Capture the cell that displays the provided text and extract its (x, y) central coordinate. 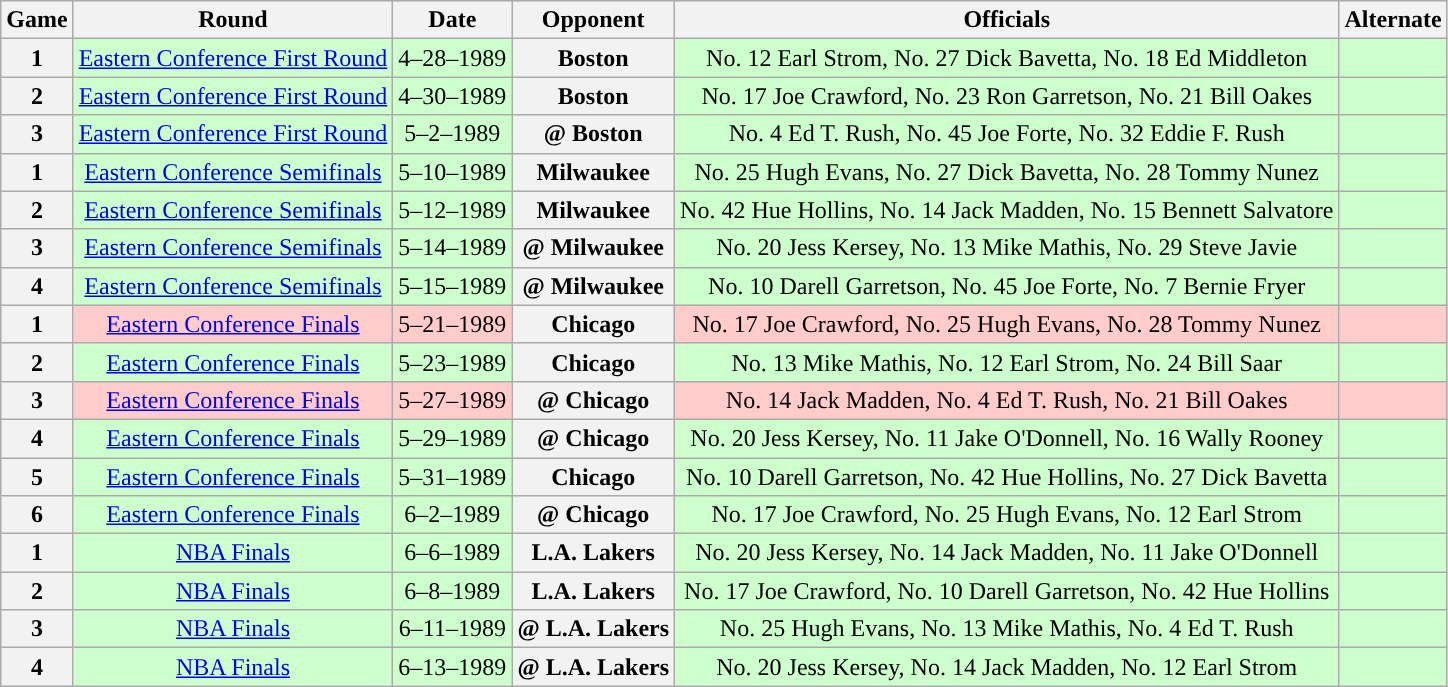
No. 17 Joe Crawford, No. 10 Darell Garretson, No. 42 Hue Hollins (1007, 591)
5–2–1989 (452, 134)
5–14–1989 (452, 248)
No. 10 Darell Garretson, No. 45 Joe Forte, No. 7 Bernie Fryer (1007, 286)
5–27–1989 (452, 400)
6–6–1989 (452, 553)
5–12–1989 (452, 210)
No. 25 Hugh Evans, No. 27 Dick Bavetta, No. 28 Tommy Nunez (1007, 172)
Game (37, 20)
No. 14 Jack Madden, No. 4 Ed T. Rush, No. 21 Bill Oakes (1007, 400)
No. 4 Ed T. Rush, No. 45 Joe Forte, No. 32 Eddie F. Rush (1007, 134)
No. 20 Jess Kersey, No. 11 Jake O'Donnell, No. 16 Wally Rooney (1007, 438)
No. 20 Jess Kersey, No. 14 Jack Madden, No. 11 Jake O'Donnell (1007, 553)
5–21–1989 (452, 324)
Round (233, 20)
No. 10 Darell Garretson, No. 42 Hue Hollins, No. 27 Dick Bavetta (1007, 477)
6–11–1989 (452, 629)
No. 17 Joe Crawford, No. 23 Ron Garretson, No. 21 Bill Oakes (1007, 96)
5–23–1989 (452, 362)
6–8–1989 (452, 591)
No. 17 Joe Crawford, No. 25 Hugh Evans, No. 12 Earl Strom (1007, 515)
Date (452, 20)
Opponent (594, 20)
No. 12 Earl Strom, No. 27 Dick Bavetta, No. 18 Ed Middleton (1007, 58)
6 (37, 515)
5–15–1989 (452, 286)
No. 20 Jess Kersey, No. 14 Jack Madden, No. 12 Earl Strom (1007, 667)
6–13–1989 (452, 667)
Officials (1007, 20)
4–30–1989 (452, 96)
4–28–1989 (452, 58)
5 (37, 477)
No. 42 Hue Hollins, No. 14 Jack Madden, No. 15 Bennett Salvatore (1007, 210)
No. 13 Mike Mathis, No. 12 Earl Strom, No. 24 Bill Saar (1007, 362)
No. 17 Joe Crawford, No. 25 Hugh Evans, No. 28 Tommy Nunez (1007, 324)
No. 20 Jess Kersey, No. 13 Mike Mathis, No. 29 Steve Javie (1007, 248)
@ Boston (594, 134)
5–10–1989 (452, 172)
No. 25 Hugh Evans, No. 13 Mike Mathis, No. 4 Ed T. Rush (1007, 629)
5–29–1989 (452, 438)
6–2–1989 (452, 515)
5–31–1989 (452, 477)
Alternate (1393, 20)
